Identify which cell holds the provided text, then report its [x, y] central coordinate. 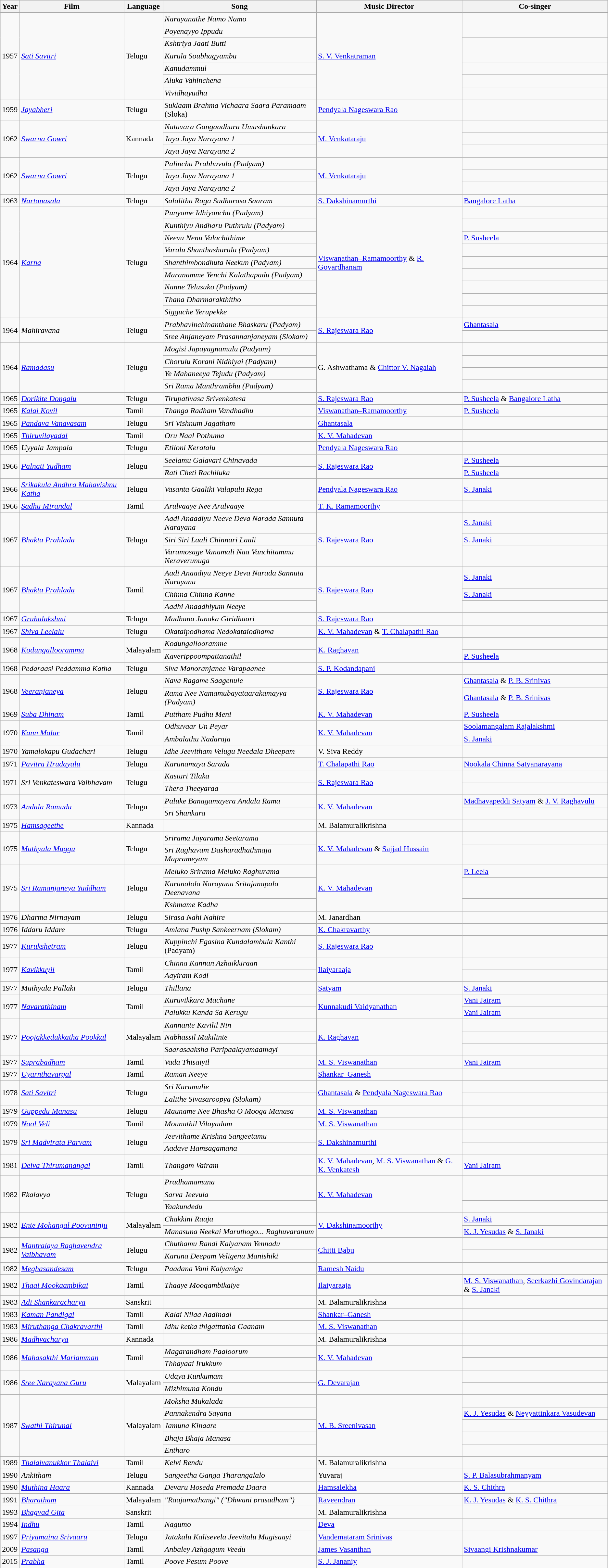
Manasuna Neekai Maruthogo... Raghuvaranum [240, 1231]
K. J. Yesudas & Neyyattinkara Vasudevan [535, 1413]
Oru Naal Pothuma [240, 436]
1994 [10, 1524]
Nanne Telusuko (Padyam) [240, 287]
Kanudammul [240, 68]
Idhe Jeevitham Velugu Needala Dheepam [240, 751]
Sangeetha Ganga Tharangalalo [240, 1475]
Kshtriya Jaati Butti [240, 44]
Muthyala Muggu [72, 848]
Thalaivanukkor Thalaivi [72, 1463]
Rama Nee Namamubayataarakamayya (Padyam) [240, 698]
Meghasandesam [72, 1269]
Palnati Yudham [72, 466]
Aayiram Kodi [240, 975]
Mounathil Vilayadum [240, 1124]
1959 [10, 110]
Saarasaaksha Paripaalayamaamayi [240, 1050]
Pavitra Hrudayalu [72, 764]
Vividhayudha [240, 93]
Bhagvad Gita [72, 1512]
Varamosage Vanamali Naa Vanchitammu Neraverunuga [240, 556]
Song [240, 6]
T. K. Ramamoorthy [389, 506]
Indhu [72, 1524]
Natavara Gangaadhara Umashankara [240, 126]
Mahasakthi Mariamman [72, 1358]
Nagumo [240, 1524]
Neevu Nenu Valachithime [240, 238]
1993 [10, 1512]
Uyarnthavargal [72, 1074]
Language [144, 6]
Kaman Pandigai [72, 1314]
K. V. Mahadevan & T. Chalapathi Rao [389, 631]
Prabhavinchinanthane Bhaskaru (Padyam) [240, 324]
Thangam Vairam [240, 1165]
Salalitha Raga Sudharasa Saaram [240, 201]
M. Janardhan [389, 917]
Thanga Radham Vandhadhu [240, 411]
K. S. Chithra [535, 1487]
Sri Karamulie [240, 1087]
Sri Venkateswara Vaibhavam [72, 782]
Swathi Thirunal [72, 1425]
P. Susheela & Bangalore Latha [535, 398]
Deva [389, 1524]
Meluko Srirama Meluko Raghurama [240, 871]
S. V. Venkatraman [389, 56]
Paluke Banagamayera Andala Rama [240, 801]
Sri Ramanjaneya Yuddham [72, 888]
K. J. Yesudas & K. S. Chithra [535, 1500]
K. V. Mahadevan & Sajjad Hussain [389, 848]
Satyam [389, 988]
Ghantasala & Pendyala Nageswara Rao [389, 1093]
Sri Raghavam Dasharadhathmaja Maprameyam [240, 855]
Kunthiyu Andharu Puthrulu (Padyam) [240, 225]
Seelamu Galavari Chinavada [240, 460]
1963 [10, 201]
S. P. Balasubrahmanyam [535, 1475]
Kurula Soubhagyambu [240, 56]
Dharma Nirnayam [72, 917]
Sri Rama Manthrambhu (Padyam) [240, 386]
Bangalore Latha [535, 201]
V. Siva Reddy [389, 751]
2009 [10, 1549]
Madhvacharya [72, 1339]
Lalithe Sivasaroopya (Slokam) [240, 1099]
Mantralaya Raghavendra Vaibhavam [72, 1250]
Nool Veli [72, 1124]
Andala Ramudu [72, 807]
Sri Vishnum Jagatham [240, 423]
T. Chalapathi Rao [389, 764]
Yaakundedu [240, 1207]
1978 [10, 1093]
Karunalola Narayana Sritajanapala Deenavana [240, 888]
1957 [10, 56]
Mizhimuna Kondu [240, 1388]
Bhaja Bhaja Manasa [240, 1438]
Kelvi Rendu [240, 1463]
Idhu ketka thigatttatha Gaanam [240, 1327]
Nookala Chinna Satyanarayana [535, 764]
Suklaam Brahma Vichaara Saara Paramaam (Sloka) [240, 110]
Thaaye Moogambikaiye [240, 1285]
Ente Mohangal Poovaninju [72, 1225]
Guppedu Manasu [72, 1111]
S. J. Jananiy [389, 1562]
Soolamangalam Rajalakshmi [535, 727]
Aadhi Anaadhiyum Neeye [240, 607]
Odhuvaar Un Peyar [240, 727]
Chitti Babu [389, 1250]
Siri Siri Laali Chinnari Laali [240, 539]
Veeranjaneya [72, 691]
Anbaley Azhgagum Veedu [240, 1549]
Chorulu Korani Nidhiyai (Padyam) [240, 361]
Music Director [389, 6]
Gruhalakshmi [72, 619]
Etiloni Keratalu [240, 448]
Aadave Hamsagamana [240, 1148]
Kaverippoompattanathil [240, 656]
K. J. Yesudas & S. Janaki [535, 1231]
Prabha [72, 1562]
Suprabadham [72, 1062]
Jamuna Kinaare [240, 1425]
Pasanga [72, 1549]
S. P. Kodandapani [389, 668]
James Vasanthan [389, 1549]
Muthyala Pallaki [72, 988]
Thaai Mookaambikai [72, 1285]
Film [72, 6]
Chinna Chinna Kanne [240, 594]
Nartanasala [72, 201]
Poove Pesum Poove [240, 1562]
Magarandham Paaloorum [240, 1351]
Poojakkedukkatha Pookkal [72, 1037]
Pandava Vanavasam [72, 423]
M. S. Viswanathan, Seerkazhi Govindarajan & S. Janaki [535, 1285]
Yamalokapu Gudachari [72, 751]
Jatakalu Kalisevela Jeevitalu Mugisaayi [240, 1537]
Kasturi Tilaka [240, 776]
Devaru Hoseda Premada Daara [240, 1487]
Mahiravana [72, 330]
Puttham Pudhu Meni [240, 714]
Ye Mahaneeya Tejudu (Padyam) [240, 374]
Miruthanga Chakravarthi [72, 1327]
Arulvaaye Nee Arulvaaye [240, 506]
Sree Anjaneyam Prasannanjaneyam (Slokam) [240, 336]
Sri Shankara [240, 813]
Thana Dharmarakthitho [240, 299]
1991 [10, 1500]
Kodungallooramme [240, 644]
Viswanathan–Ramamoorthy & R. Govardhanam [389, 262]
Madhana Janaka Giridhaari [240, 619]
Punyame Idhiyanchu (Padyam) [240, 213]
Karna [72, 262]
Sri Madvirata Parvam [72, 1142]
Vasanta Gaaliki Valapulu Rega [240, 489]
K. V. Mahadevan, M. S. Viswanathan & G. K. Venkatesh [389, 1165]
Aadi Anaadiyu Neeve Deva Narada Sannuta Narayana [240, 523]
Palinchu Prabhuvula (Padyam) [240, 163]
Entharo [240, 1450]
Ankitham [72, 1475]
Udaya Kunkumam [240, 1376]
Amlana Pushp Sankeernam (Slokam) [240, 929]
Mogisi Japayagnamulu (Padyam) [240, 349]
Hamsageethe [72, 826]
Kshmame Kadha [240, 905]
Jayabheri [72, 110]
Ramadasu [72, 367]
Kalai Nilaa Aadinaal [240, 1314]
Raman Neeye [240, 1074]
Moksha Mukalada [240, 1401]
Priyamaina Srivaaru [72, 1537]
Chuthamu Randi Kalyanam Yennadu [240, 1244]
Kodungallooramma [72, 650]
Shanthimbondhuta Neekun (Padyam) [240, 262]
Aluka Vahinchena [240, 81]
Poyenayyo Ippudu [240, 31]
P. Leela [535, 871]
Vandemataram Srinivas [389, 1537]
Kann Malar [72, 733]
Karunamaya Sarada [240, 764]
Paadana Vani Kalyaniga [240, 1269]
Narayanathe Namo Namo [240, 19]
G. Devarajan [389, 1382]
Sirasa Nahi Nahire [240, 917]
Okataipodhama Nedokataiodhama [240, 631]
Pradhamamuna [240, 1182]
Sree Narayana Guru [72, 1382]
Kuruvikkara Machane [240, 1000]
Srikakula Andhra Mahavishnu Katha [72, 489]
Uyyala Jampala [72, 448]
Adi Shankaracharya [72, 1302]
Kannante Kavilil Nin [240, 1025]
Kavikkuyil [72, 969]
Pedaraasi Peddamma Katha [72, 668]
Navarathinam [72, 1006]
Hamsalekha [389, 1487]
Thillana [240, 988]
Thhayaai Irukkum [240, 1364]
Viswanathan–Ramamoorthy [389, 411]
V. Dakshinamoorthy [389, 1225]
Aadi Anaadiyu Neeye Deva Narada Sannuta Narayana [240, 577]
Jeevithame Krishna Sangeetamu [240, 1136]
1987 [10, 1425]
Sivaangi Krishnakumar [535, 1549]
1973 [10, 807]
Rati Cheti Rachiluka [240, 473]
Suba Dhinam [72, 714]
G. Ashwathama & Chittor V. Nagaiah [389, 367]
Chinna Kannan Azhaikkiraan [240, 963]
Nabhassil Mukilinte [240, 1037]
Karuna Deepam Veligenu Manishiki [240, 1256]
Shiva Leelalu [72, 631]
Co-singer [535, 6]
Madhavapeddi Satyam & J. V. Raghavulu [535, 801]
Raveendran [389, 1500]
Thiruvilayadal [72, 436]
Year [10, 6]
Thera Theeyaraa [240, 788]
"Raajamathangi" ("Dhwani prasadham") [240, 1500]
Sarva Jeevula [240, 1194]
1997 [10, 1537]
Chakkini Raaja [240, 1219]
Iddaru Iddare [72, 929]
M. B. Sreenivasan [389, 1425]
Palukku Kanda Sa Kerugu [240, 1012]
K. Chakravarthy [389, 929]
Muthina Haara [72, 1487]
Kuppinchi Egasina Kundalambula Kanthi (Padyam) [240, 946]
Tirupativasa Srivenkatesa [240, 398]
Maranamme Yenchi Kalathapadu (Padyam) [240, 275]
Nava Ragame Saagenule [240, 681]
Yuvaraj [389, 1475]
Bharatham [72, 1500]
Ekalavya [72, 1194]
Kalai Kovil [72, 411]
Siva Manoranjanee Varapaanee [240, 668]
Srirama Jayarama Seetarama [240, 838]
Sadhu Mirandal [72, 506]
1969 [10, 714]
Vada Thisaiyil [240, 1062]
1981 [10, 1165]
2015 [10, 1562]
Pannakendra Sayana [240, 1413]
Varalu Shanthashurulu (Padyam) [240, 250]
Kunnakudi Vaidyanathan [389, 1006]
Kurukshetram [72, 946]
1989 [10, 1463]
Mauname Nee Bhasha O Mooga Manasa [240, 1111]
Dorikite Dongalu [72, 398]
Ambalathu Nadaraja [240, 739]
Sigguche Yerupekke [240, 312]
Deiva Thirumanangal [72, 1165]
Ramesh Naidu [389, 1269]
